Pinpoint the cell where the given text exists, returning its [X, Y] midpoint coordinate. 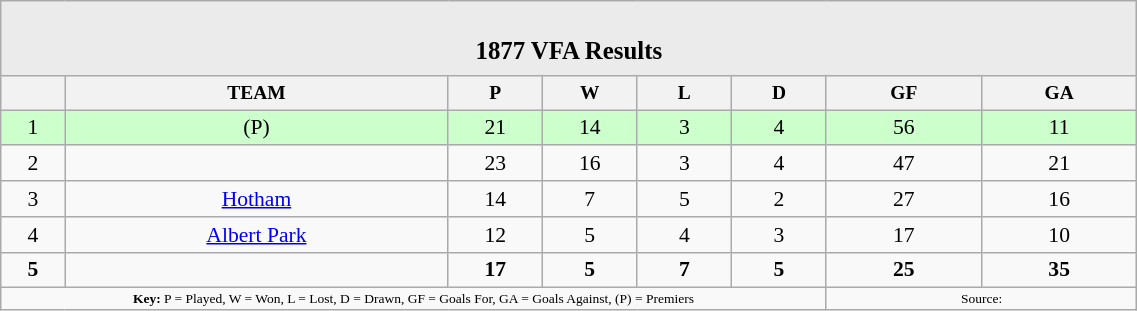
GA [1058, 94]
TEAM [256, 94]
23 [496, 164]
Hotham [256, 199]
W [590, 94]
Albert Park [256, 235]
D [780, 94]
GF [904, 94]
56 [904, 128]
Key: P = Played, W = Won, L = Lost, D = Drawn, GF = Goals For, GA = Goals Against, (P) = Premiers [414, 299]
1 [33, 128]
(P) [256, 128]
27 [904, 199]
12 [496, 235]
47 [904, 164]
35 [1058, 270]
Source: [982, 299]
P [496, 94]
L [684, 94]
10 [1058, 235]
11 [1058, 128]
25 [904, 270]
